Identify which cell holds the provided text, then report its (X, Y) central coordinate. 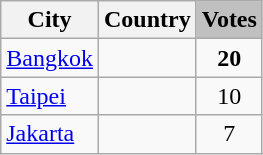
Taipei (50, 96)
Bangkok (50, 58)
Votes (229, 20)
7 (229, 134)
10 (229, 96)
Country (147, 20)
Jakarta (50, 134)
City (50, 20)
20 (229, 58)
